Locate the cell with the specified text and output its (x, y) center coordinate. 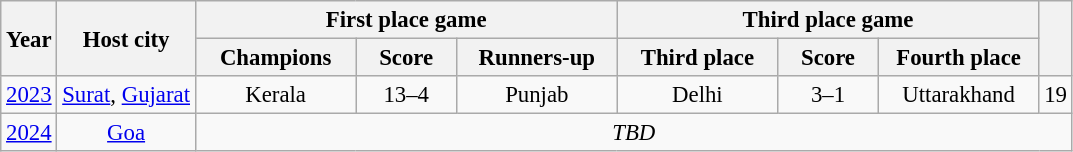
Fourth place (958, 58)
Surat, Gujarat (126, 95)
3–1 (828, 95)
Punjab (536, 95)
Champions (276, 58)
TBD (634, 133)
Third place (698, 58)
First place game (406, 20)
Delhi (698, 95)
Host city (126, 38)
Runners-up (536, 58)
Third place game (828, 20)
13–4 (406, 95)
Year (29, 38)
Kerala (276, 95)
Goa (126, 133)
2023 (29, 95)
19 (1056, 95)
Uttarakhand (958, 95)
2024 (29, 133)
